Output the (x, y) coordinate of the center of the cell containing the given text.  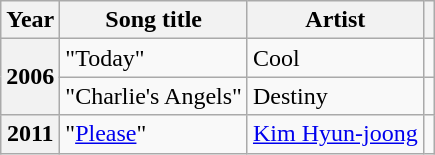
2011 (30, 134)
Artist (335, 20)
"Please" (154, 134)
Kim Hyun-joong (335, 134)
Year (30, 20)
Cool (335, 58)
"Charlie's Angels" (154, 96)
Destiny (335, 96)
2006 (30, 77)
"Today" (154, 58)
Song title (154, 20)
